Provide the [X, Y] coordinate of the cell's center where the given text is located.  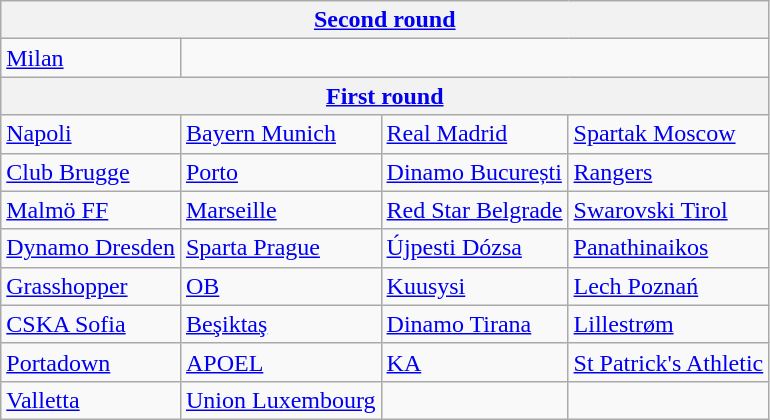
Bayern Munich [280, 134]
Sparta Prague [280, 248]
Beşiktaş [280, 324]
Portadown [91, 362]
Marseille [280, 210]
Spartak Moscow [668, 134]
Panathinaikos [668, 248]
Lech Poznań [668, 286]
Union Luxembourg [280, 400]
Milan [91, 58]
Napoli [91, 134]
Újpesti Dózsa [474, 248]
Club Brugge [91, 172]
Dynamo Dresden [91, 248]
First round [385, 96]
Grasshopper [91, 286]
Red Star Belgrade [474, 210]
Dinamo Tirana [474, 324]
APOEL [280, 362]
Second round [385, 20]
Malmö FF [91, 210]
Real Madrid [474, 134]
Swarovski Tirol [668, 210]
Porto [280, 172]
Lillestrøm [668, 324]
Kuusysi [474, 286]
CSKA Sofia [91, 324]
Rangers [668, 172]
KA [474, 362]
Valletta [91, 400]
Dinamo București [474, 172]
OB [280, 286]
St Patrick's Athletic [668, 362]
